Extract the [X, Y] coordinate from the center of the cell holding the provided text.  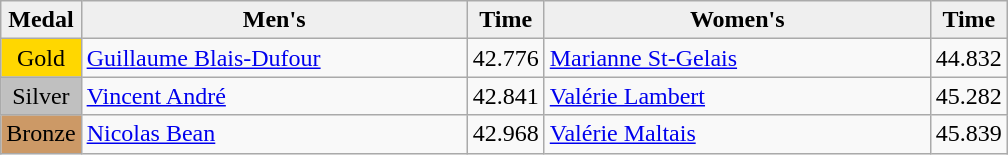
Silver [41, 96]
Women's [737, 20]
Men's [274, 20]
42.968 [506, 134]
Gold [41, 58]
45.839 [968, 134]
Valérie Maltais [737, 134]
Bronze [41, 134]
Valérie Lambert [737, 96]
Medal [41, 20]
Marianne St-Gelais [737, 58]
Vincent André [274, 96]
44.832 [968, 58]
Nicolas Bean [274, 134]
Guillaume Blais-Dufour [274, 58]
45.282 [968, 96]
42.776 [506, 58]
42.841 [506, 96]
